Capture the cell that displays the provided text and extract its [x, y] central coordinate. 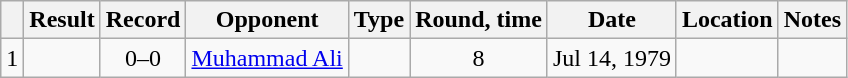
Date [612, 20]
Muhammad Ali [267, 58]
Location [727, 20]
1 [12, 58]
Jul 14, 1979 [612, 58]
Record [143, 20]
0–0 [143, 58]
8 [479, 58]
Type [378, 20]
Opponent [267, 20]
Round, time [479, 20]
Result [62, 20]
Notes [812, 20]
